For the text-containing cell, return its midpoint in (X, Y) coordinate format. 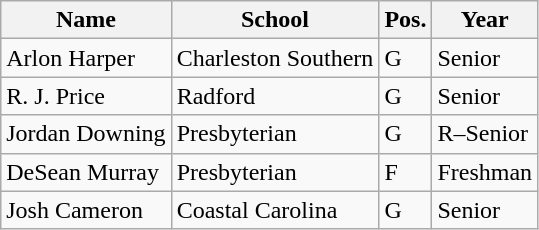
Radford (275, 96)
F (406, 172)
Jordan Downing (86, 134)
R. J. Price (86, 96)
Name (86, 20)
R–Senior (485, 134)
Freshman (485, 172)
Year (485, 20)
Charleston Southern (275, 58)
School (275, 20)
Arlon Harper (86, 58)
Coastal Carolina (275, 210)
Pos. (406, 20)
DeSean Murray (86, 172)
Josh Cameron (86, 210)
